Locate the cell with the specified text and output its [X, Y] center coordinate. 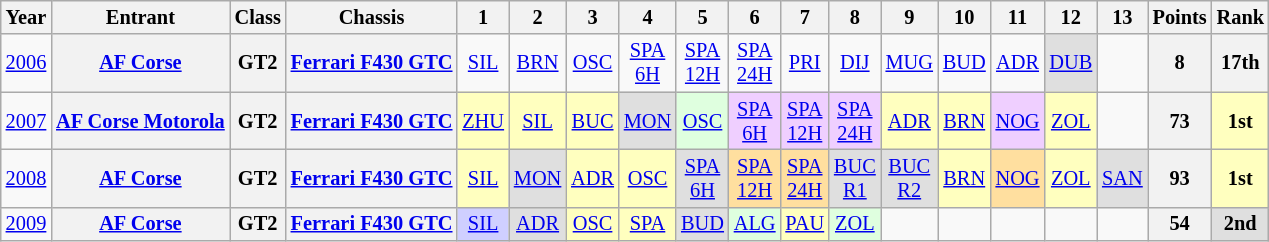
SPA [648, 224]
PAU [804, 224]
ZHU [483, 121]
11 [1018, 17]
12 [1070, 17]
13 [1122, 17]
PRI [804, 63]
Entrant [140, 17]
2008 [26, 178]
DUB [1070, 63]
6 [755, 17]
54 [1180, 224]
93 [1180, 178]
2009 [26, 224]
Class [258, 17]
2007 [26, 121]
10 [964, 17]
4 [648, 17]
BUC [592, 121]
2 [538, 17]
MUG [910, 63]
DIJ [855, 63]
BUCR2 [910, 178]
9 [910, 17]
Rank [1240, 17]
3 [592, 17]
7 [804, 17]
ALG [755, 224]
BUCR1 [855, 178]
Year [26, 17]
5 [702, 17]
Points [1180, 17]
1 [483, 17]
73 [1180, 121]
AF Corse Motorola [140, 121]
17th [1240, 63]
SAN [1122, 178]
Chassis [372, 17]
2nd [1240, 224]
2006 [26, 63]
